Detect which cell encompasses the target text, then output its (X, Y) center coordinate. 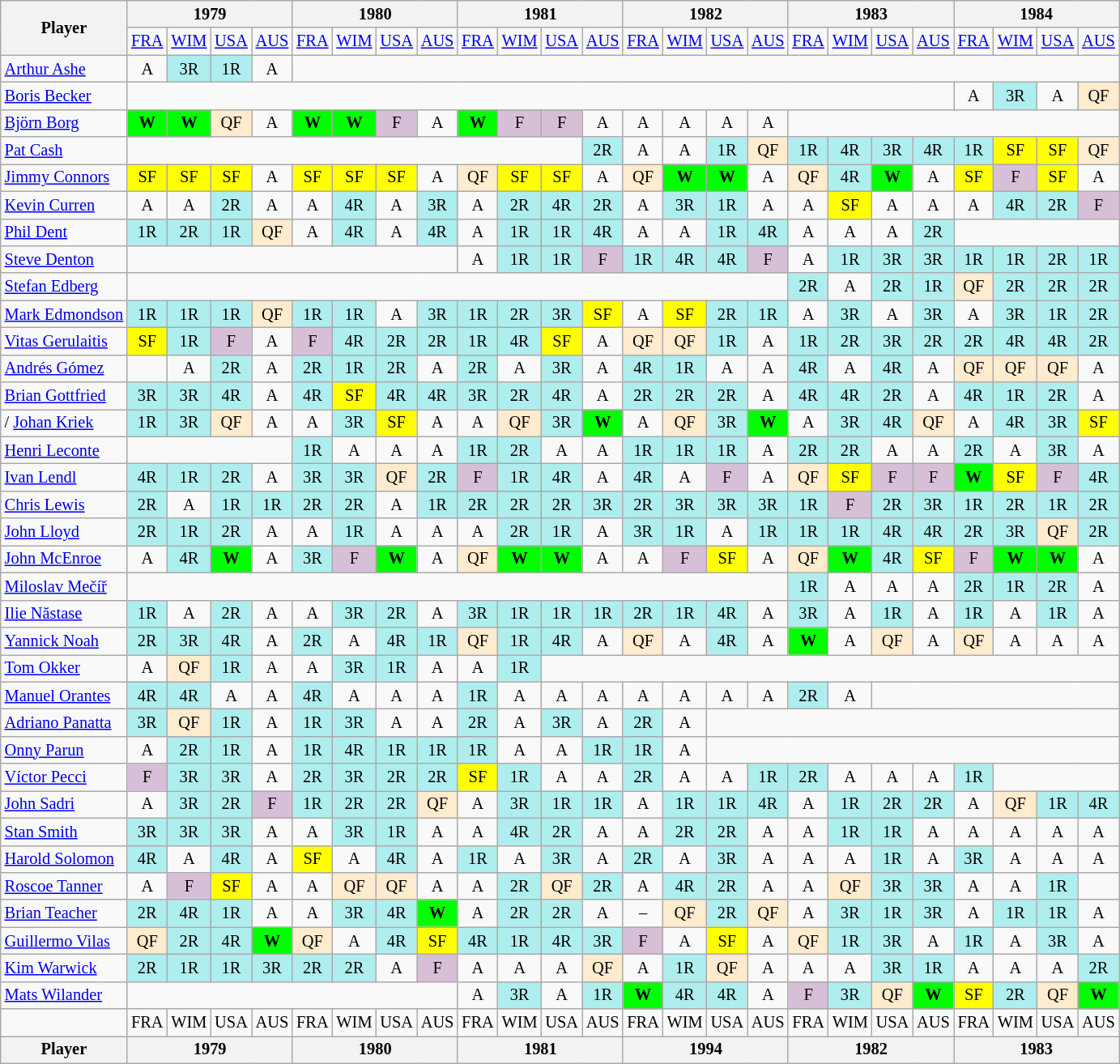
Björn Borg (64, 123)
Vitas Gerulaitis (64, 341)
Mark Edmondson (64, 314)
Kevin Curren (64, 205)
Stan Smith (64, 832)
Guillermo Vilas (64, 941)
Kim Warwick (64, 968)
Steve Denton (64, 259)
Henri Leconte (64, 450)
Onny Parun (64, 750)
Pat Cash (64, 151)
/ Johan Kriek (64, 423)
1984 (1037, 14)
Andrés Gómez (64, 368)
Ivan Lendl (64, 477)
Jimmy Connors (64, 177)
Brian Gottfried (64, 396)
1994 (705, 1049)
Brian Teacher (64, 913)
John Lloyd (64, 532)
Harold Solomon (64, 859)
Manuel Orantes (64, 696)
Víctor Pecci (64, 777)
Phil Dent (64, 232)
Tom Okker (64, 668)
John McEnroe (64, 559)
Boris Becker (64, 96)
Adriano Panatta (64, 722)
Miloslav Mečíř (64, 586)
Ilie Năstase (64, 614)
Chris Lewis (64, 504)
– (643, 913)
Yannick Noah (64, 641)
Roscoe Tanner (64, 886)
Stefan Edberg (64, 287)
Mats Wilander (64, 995)
Arthur Ashe (64, 69)
John Sadri (64, 804)
